Extract the [X, Y] coordinate from the center of the cell holding the provided text.  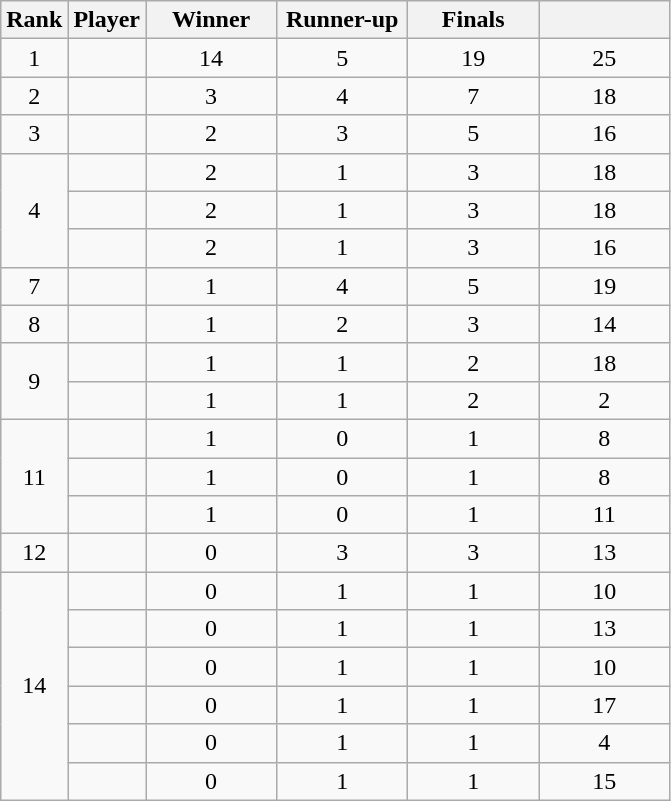
Winner [212, 20]
12 [34, 553]
9 [34, 381]
Player [107, 20]
Finals [474, 20]
15 [604, 781]
Runner-up [342, 20]
25 [604, 58]
Rank [34, 20]
17 [604, 705]
